For the text-containing cell, return its midpoint in (x, y) coordinate format. 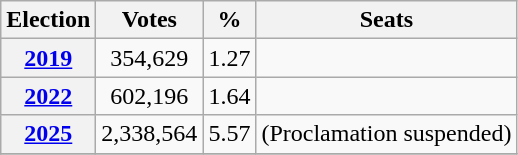
(Proclamation suspended) (386, 134)
1.27 (230, 58)
Seats (386, 20)
2022 (48, 96)
% (230, 20)
2025 (48, 134)
354,629 (150, 58)
5.57 (230, 134)
Votes (150, 20)
2019 (48, 58)
602,196 (150, 96)
1.64 (230, 96)
2,338,564 (150, 134)
Election (48, 20)
